Scan for the cell matching the given text and deliver its (X, Y) coordinate at center. 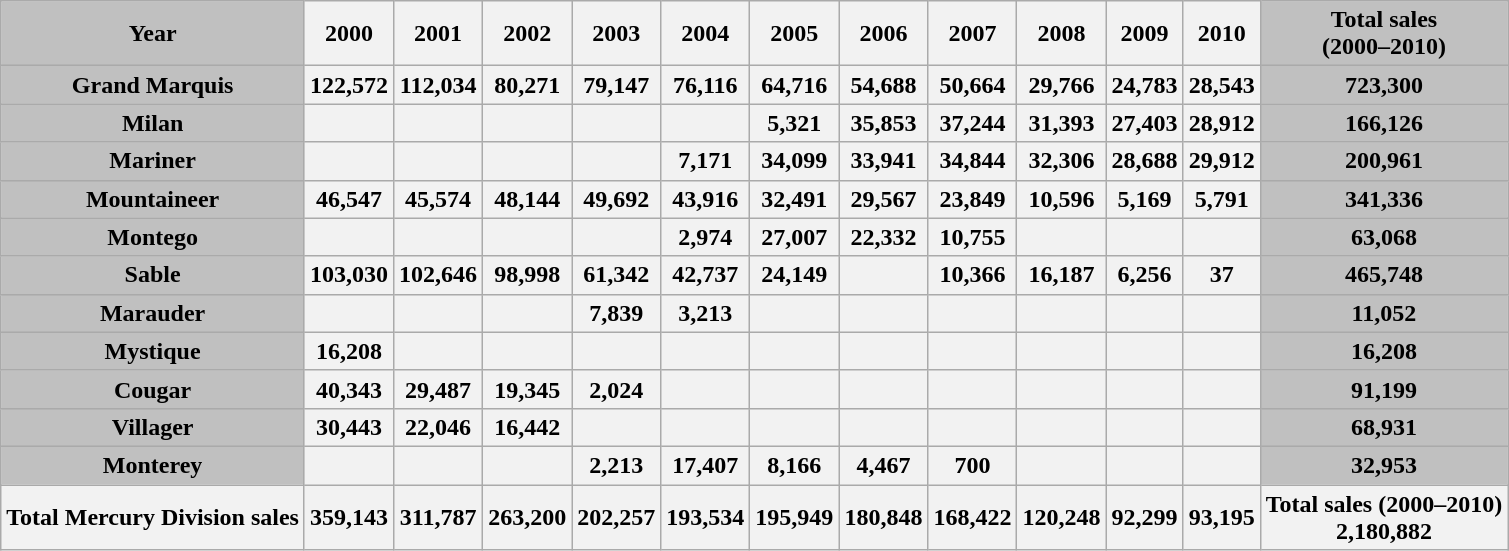
61,342 (616, 275)
91,199 (1384, 389)
29,912 (1222, 161)
465,748 (1384, 275)
48,144 (528, 199)
2,024 (616, 389)
263,200 (528, 516)
103,030 (348, 275)
2002 (528, 34)
102,646 (438, 275)
2,974 (706, 237)
2000 (348, 34)
8,166 (794, 465)
Mountaineer (153, 199)
22,046 (438, 427)
Total sales(2000–2010) (1384, 34)
54,688 (884, 85)
16,442 (528, 427)
Marauder (153, 313)
63,068 (1384, 237)
28,912 (1222, 123)
45,574 (438, 199)
Milan (153, 123)
37,244 (972, 123)
37 (1222, 275)
195,949 (794, 516)
7,839 (616, 313)
32,306 (1062, 161)
28,543 (1222, 85)
2007 (972, 34)
Montego (153, 237)
Villager (153, 427)
24,783 (1144, 85)
80,271 (528, 85)
5,321 (794, 123)
42,737 (706, 275)
3,213 (706, 313)
2010 (1222, 34)
359,143 (348, 516)
Grand Marquis (153, 85)
76,116 (706, 85)
193,534 (706, 516)
79,147 (616, 85)
28,688 (1144, 161)
700 (972, 465)
122,572 (348, 85)
22,332 (884, 237)
2004 (706, 34)
98,998 (528, 275)
11,052 (1384, 313)
33,941 (884, 161)
50,664 (972, 85)
Total Mercury Division sales (153, 516)
Year (153, 34)
29,567 (884, 199)
2009 (1144, 34)
Cougar (153, 389)
311,787 (438, 516)
112,034 (438, 85)
341,336 (1384, 199)
17,407 (706, 465)
6,256 (1144, 275)
2008 (1062, 34)
23,849 (972, 199)
30,443 (348, 427)
Monterey (153, 465)
5,791 (1222, 199)
5,169 (1144, 199)
68,931 (1384, 427)
2001 (438, 34)
19,345 (528, 389)
32,953 (1384, 465)
16,187 (1062, 275)
34,099 (794, 161)
2006 (884, 34)
202,257 (616, 516)
92,299 (1144, 516)
27,007 (794, 237)
723,300 (1384, 85)
Mariner (153, 161)
32,491 (794, 199)
10,366 (972, 275)
93,195 (1222, 516)
46,547 (348, 199)
35,853 (884, 123)
40,343 (348, 389)
180,848 (884, 516)
29,766 (1062, 85)
120,248 (1062, 516)
Mystique (153, 351)
166,126 (1384, 123)
49,692 (616, 199)
64,716 (794, 85)
2005 (794, 34)
34,844 (972, 161)
24,149 (794, 275)
27,403 (1144, 123)
2,213 (616, 465)
31,393 (1062, 123)
2003 (616, 34)
Total sales (2000–2010)2,180,882 (1384, 516)
168,422 (972, 516)
43,916 (706, 199)
10,596 (1062, 199)
4,467 (884, 465)
10,755 (972, 237)
7,171 (706, 161)
29,487 (438, 389)
Sable (153, 275)
200,961 (1384, 161)
